Determine the (X, Y) coordinate at the center of the cell enclosing the given text.  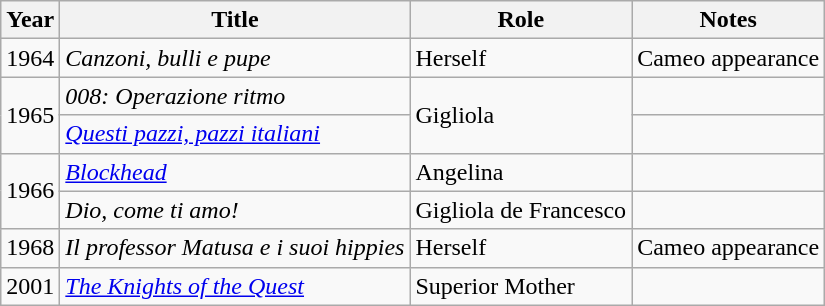
Notes (728, 20)
Canzoni, bulli e pupe (235, 58)
Gigliola (521, 115)
008: Operazione ritmo (235, 96)
1968 (30, 248)
Dio, come ti amo! (235, 210)
Il professor Matusa e i suoi hippies (235, 248)
Role (521, 20)
The Knights of the Quest (235, 286)
Blockhead (235, 172)
2001 (30, 286)
Superior Mother (521, 286)
1966 (30, 191)
Angelina (521, 172)
Questi pazzi, pazzi italiani (235, 134)
1964 (30, 58)
1965 (30, 115)
Title (235, 20)
Gigliola de Francesco (521, 210)
Year (30, 20)
